For the text-containing cell, return its midpoint in [x, y] coordinate format. 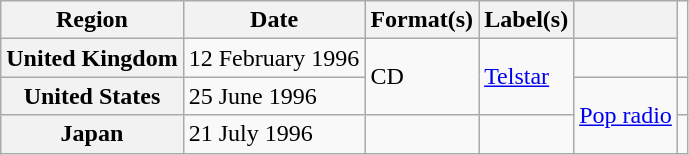
United States [92, 96]
21 July 1996 [274, 134]
CD [422, 77]
25 June 1996 [274, 96]
Telstar [526, 77]
Region [92, 20]
Pop radio [626, 115]
Format(s) [422, 20]
Date [274, 20]
12 February 1996 [274, 58]
Japan [92, 134]
United Kingdom [92, 58]
Label(s) [526, 20]
